Provide the (x, y) coordinate of the cell's center where the given text is located.  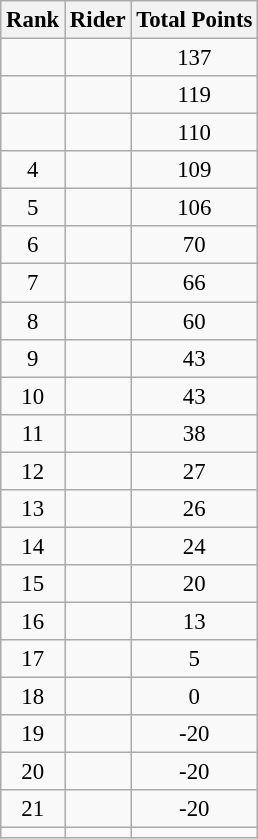
Rider (98, 20)
7 (33, 283)
6 (33, 245)
12 (33, 471)
26 (194, 509)
10 (33, 396)
110 (194, 133)
9 (33, 358)
16 (33, 621)
8 (33, 321)
0 (194, 697)
17 (33, 659)
14 (33, 546)
15 (33, 584)
19 (33, 734)
4 (33, 170)
18 (33, 697)
Rank (33, 20)
109 (194, 170)
11 (33, 433)
60 (194, 321)
Total Points (194, 20)
70 (194, 245)
119 (194, 95)
38 (194, 433)
21 (33, 809)
106 (194, 208)
66 (194, 283)
27 (194, 471)
24 (194, 546)
137 (194, 58)
